Determine the (x, y) coordinate at the center of the cell enclosing the given text.  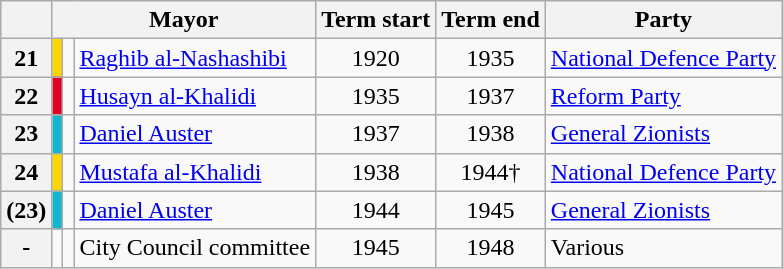
Mayor (184, 20)
Reform Party (663, 96)
Term start (376, 20)
Various (663, 248)
Party (663, 20)
City Council committee (195, 248)
- (26, 248)
(23) (26, 210)
1944† (491, 172)
Raghib al-Nashashibi (195, 58)
22 (26, 96)
23 (26, 134)
Mustafa al-Khalidi (195, 172)
Husayn al-Khalidi (195, 96)
21 (26, 58)
1948 (491, 248)
1944 (376, 210)
1920 (376, 58)
Term end (491, 20)
24 (26, 172)
